For the text-containing cell, return its midpoint in (X, Y) coordinate format. 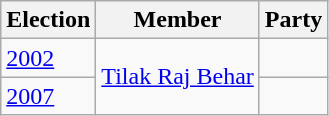
2002 (48, 58)
Tilak Raj Behar (178, 77)
Election (48, 20)
Member (178, 20)
Party (293, 20)
2007 (48, 96)
